Capture the cell that displays the provided text and extract its [x, y] central coordinate. 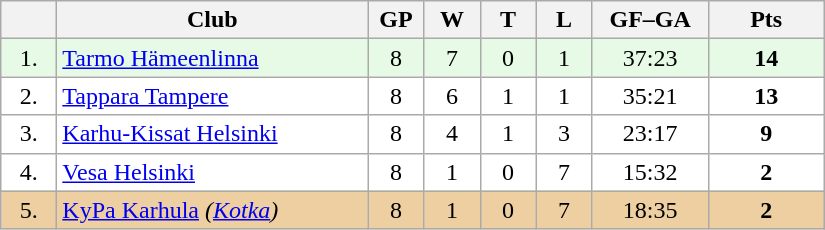
Tappara Tampere [212, 96]
15:32 [650, 172]
3. [29, 134]
14 [766, 58]
4 [452, 134]
Tarmo Hämeenlinna [212, 58]
18:35 [650, 210]
T [508, 20]
37:23 [650, 58]
6 [452, 96]
GF–GA [650, 20]
35:21 [650, 96]
Pts [766, 20]
2. [29, 96]
5. [29, 210]
Karhu-Kissat Helsinki [212, 134]
13 [766, 96]
KyPa Karhula (Kotka) [212, 210]
23:17 [650, 134]
L [564, 20]
9 [766, 134]
3 [564, 134]
GP [396, 20]
1. [29, 58]
Vesa Helsinki [212, 172]
4. [29, 172]
W [452, 20]
Club [212, 20]
